Pinpoint the cell where the given text exists, returning its [X, Y] midpoint coordinate. 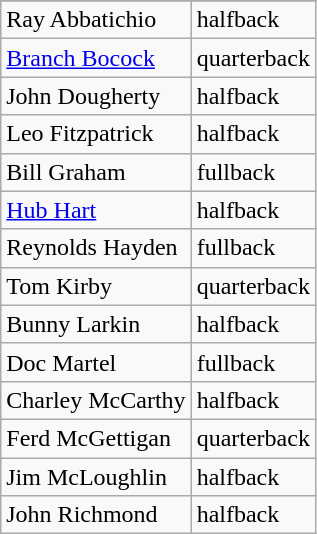
Branch Bocock [96, 58]
Ray Abbatichio [96, 20]
Reynolds Hayden [96, 248]
Jim McLoughlin [96, 477]
Hub Hart [96, 210]
Doc Martel [96, 362]
Leo Fitzpatrick [96, 134]
Bunny Larkin [96, 324]
Charley McCarthy [96, 400]
John Dougherty [96, 96]
Bill Graham [96, 172]
Tom Kirby [96, 286]
John Richmond [96, 515]
Ferd McGettigan [96, 438]
